Extract the (x, y) coordinate from the center of the cell holding the provided text.  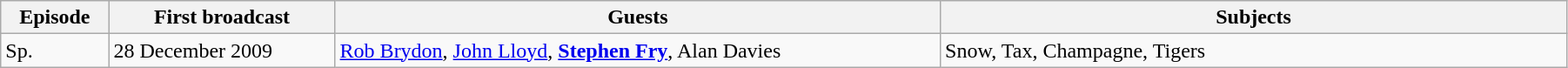
Subjects (1254, 17)
Sp. (55, 51)
28 December 2009 (222, 51)
Guests (638, 17)
Rob Brydon, John Lloyd, Stephen Fry, Alan Davies (638, 51)
First broadcast (222, 17)
Episode (55, 17)
Snow, Tax, Champagne, Tigers (1254, 51)
